Search for the cell housing the specified text and yield its (x, y) center coordinate. 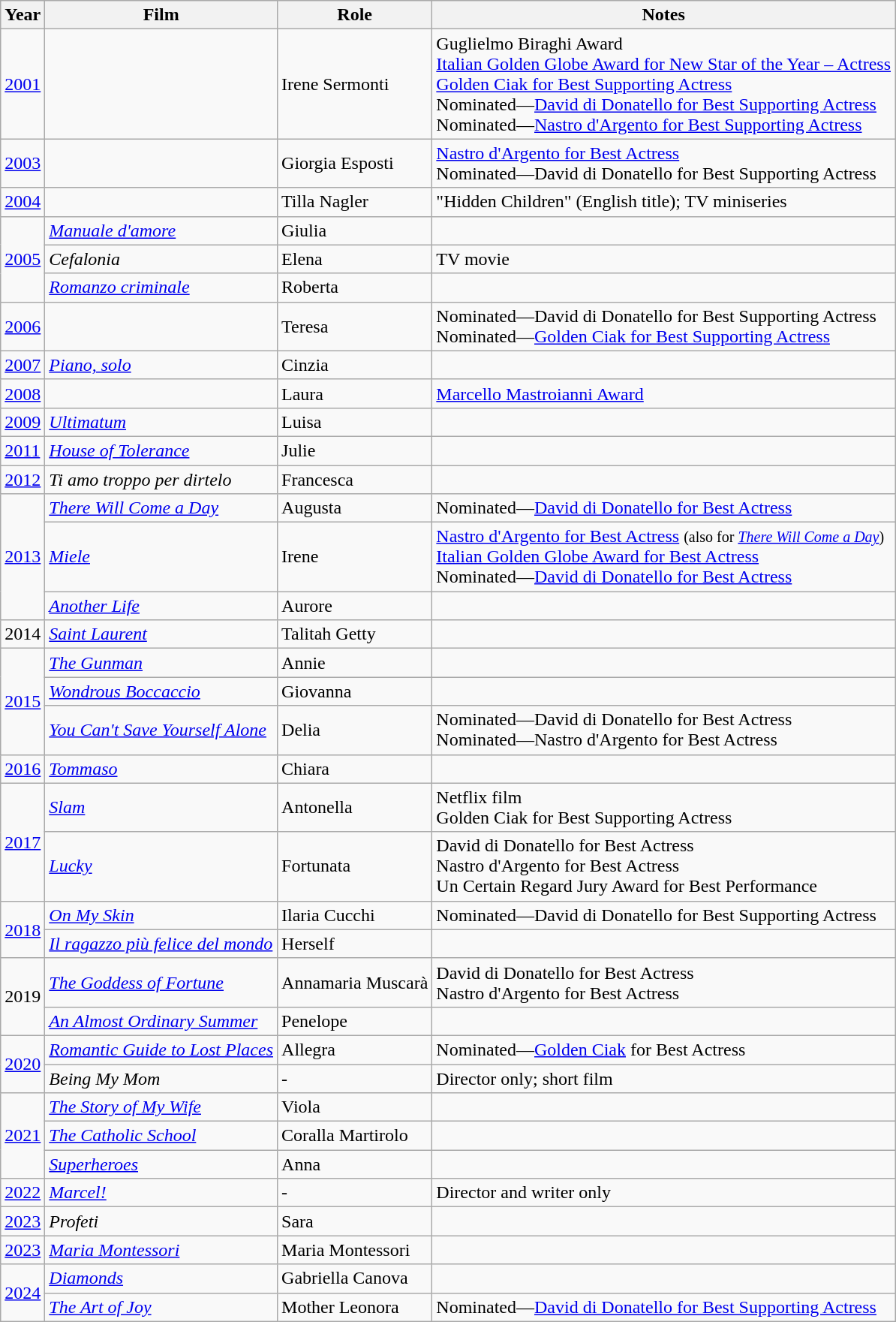
Romantic Guide to Lost Places (161, 1049)
Director only; short film (663, 1079)
David di Donatello for Best ActressNastro d'Argento for Best Actress (663, 982)
House of Tolerance (161, 450)
2022 (23, 1193)
Romanzo criminale (161, 288)
Superheroes (161, 1164)
2024 (23, 1293)
Nastro d'Argento for Best ActressNominated—David di Donatello for Best Supporting Actress (663, 164)
Roberta (355, 288)
The Art of Joy (161, 1307)
Another Life (161, 606)
Ilaria Cucchi (355, 915)
Lucky (161, 866)
Ti amo troppo per dirtelo (161, 480)
Director and writer only (663, 1193)
Manuale d'amore (161, 230)
Marcel! (161, 1193)
Wondrous Boccaccio (161, 691)
Year (23, 15)
Teresa (355, 326)
The Gunman (161, 663)
Tilla Nagler (355, 202)
Piano, solo (161, 365)
2015 (23, 701)
Being My Mom (161, 1079)
2016 (23, 769)
Ultimatum (161, 422)
Saint Laurent (161, 634)
Annamaria Muscarà (355, 982)
2001 (23, 84)
2009 (23, 422)
Sara (355, 1221)
2014 (23, 634)
David di Donatello for Best ActressNastro d'Argento for Best ActressUn Certain Regard Jury Award for Best Performance (663, 866)
Mother Leonora (355, 1307)
Gabriella Canova (355, 1278)
Notes (663, 15)
Slam (161, 808)
Elena (355, 259)
2013 (23, 557)
2008 (23, 393)
2017 (23, 842)
Penelope (355, 1021)
2004 (23, 202)
TV movie (663, 259)
"Hidden Children" (English title); TV miniseries (663, 202)
Giorgia Esposti (355, 164)
The Catholic School (161, 1136)
Antonella (355, 808)
Diamonds (161, 1278)
There Will Come a Day (161, 508)
Luisa (355, 422)
You Can't Save Yourself Alone (161, 730)
Nominated—David di Donatello for Best Actress (663, 508)
2003 (23, 164)
2005 (23, 259)
The Story of My Wife (161, 1107)
Role (355, 15)
An Almost Ordinary Summer (161, 1021)
Il ragazzo più felice del mondo (161, 944)
Francesca (355, 480)
The Goddess of Fortune (161, 982)
2011 (23, 450)
Fortunata (355, 866)
Profeti (161, 1221)
Allegra (355, 1049)
Delia (355, 730)
2012 (23, 480)
On My Skin (161, 915)
Miele (161, 557)
Viola (355, 1107)
Cinzia (355, 365)
Anna (355, 1164)
Giulia (355, 230)
Chiara (355, 769)
Nominated—David di Donatello for Best ActressNominated—Nastro d'Argento for Best Actress (663, 730)
Netflix filmGolden Ciak for Best Supporting Actress (663, 808)
Annie (355, 663)
Cefalonia (161, 259)
2020 (23, 1064)
Coralla Martirolo (355, 1136)
Nominated—Golden Ciak for Best Actress (663, 1049)
Irene (355, 557)
Tommaso (161, 769)
Laura (355, 393)
Film (161, 15)
Giovanna (355, 691)
Irene Sermonti (355, 84)
Augusta (355, 508)
2021 (23, 1136)
Herself (355, 944)
Julie (355, 450)
2006 (23, 326)
2019 (23, 997)
Marcello Mastroianni Award (663, 393)
Nominated—David di Donatello for Best Supporting ActressNominated—Golden Ciak for Best Supporting Actress (663, 326)
2018 (23, 929)
Talitah Getty (355, 634)
2007 (23, 365)
Aurore (355, 606)
